Search for the cell housing the specified text and yield its (X, Y) center coordinate. 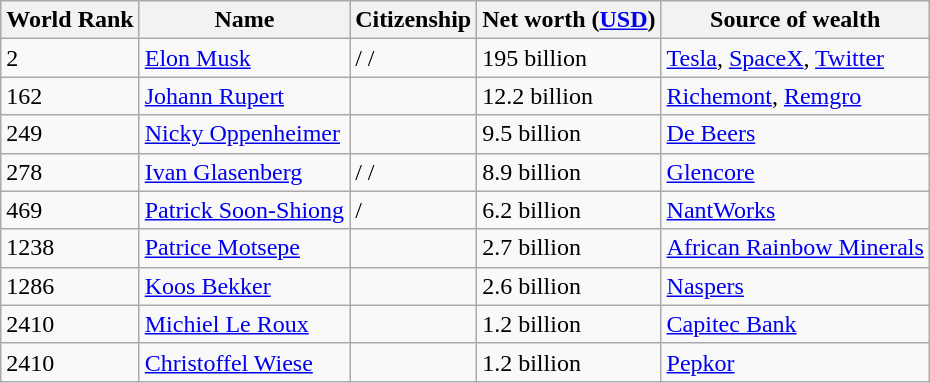
2.7 billion (569, 248)
Tesla, SpaceX, Twitter (795, 58)
Christoffel Wiese (244, 362)
Citizenship (414, 20)
249 (70, 134)
Naspers (795, 286)
162 (70, 96)
Patrice Motsepe (244, 248)
Net worth (USD) (569, 20)
De Beers (795, 134)
278 (70, 172)
9.5 billion (569, 134)
6.2 billion (569, 210)
Pepkor (795, 362)
2.6 billion (569, 286)
Capitec Bank (795, 324)
Glencore (795, 172)
12.2 billion (569, 96)
8.9 billion (569, 172)
1238 (70, 248)
Ivan Glasenberg (244, 172)
Johann Rupert (244, 96)
Patrick Soon-Shiong (244, 210)
1286 (70, 286)
Elon Musk (244, 58)
Source of wealth (795, 20)
469 (70, 210)
Richemont, Remgro (795, 96)
/ (414, 210)
African Rainbow Minerals (795, 248)
2 (70, 58)
Michiel Le Roux (244, 324)
Name (244, 20)
NantWorks (795, 210)
World Rank (70, 20)
Nicky Oppenheimer (244, 134)
Koos Bekker (244, 286)
195 billion (569, 58)
